Pinpoint the cell where the given text exists, returning its [x, y] midpoint coordinate. 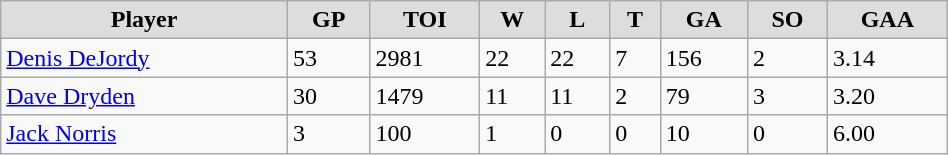
3.20 [887, 96]
1 [512, 134]
53 [328, 58]
Player [144, 20]
3.14 [887, 58]
Jack Norris [144, 134]
GP [328, 20]
156 [704, 58]
1479 [425, 96]
Denis DeJordy [144, 58]
Dave Dryden [144, 96]
2981 [425, 58]
L [578, 20]
7 [635, 58]
W [512, 20]
100 [425, 134]
30 [328, 96]
79 [704, 96]
GAA [887, 20]
SO [787, 20]
6.00 [887, 134]
10 [704, 134]
GA [704, 20]
T [635, 20]
TOI [425, 20]
